Locate the cell with the specified text and output its [x, y] center coordinate. 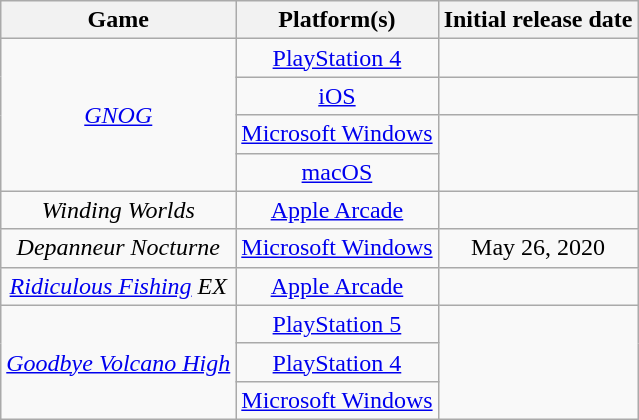
Depanneur Nocturne [118, 248]
Goodbye Volcano High [118, 362]
Ridiculous Fishing EX [118, 286]
Game [118, 20]
macOS [337, 172]
Initial release date [538, 20]
Platform(s) [337, 20]
GNOG [118, 115]
May 26, 2020 [538, 248]
iOS [337, 96]
PlayStation 5 [337, 324]
Winding Worlds [118, 210]
